Scan for the cell matching the given text and deliver its [X, Y] coordinate at center. 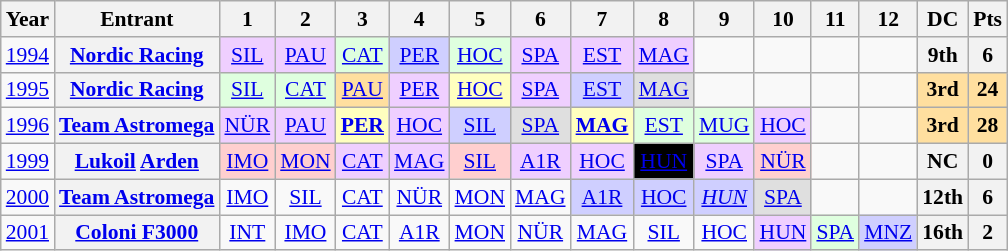
10 [782, 19]
4 [420, 19]
Year [28, 19]
3 [362, 19]
2000 [28, 197]
Entrant [136, 19]
12 [888, 19]
9 [724, 19]
1996 [28, 126]
MUG [724, 126]
16th [942, 233]
INT [247, 233]
5 [480, 19]
2001 [28, 233]
1 [247, 19]
Coloni F3000 [136, 233]
Pts [988, 19]
0 [988, 162]
1999 [28, 162]
Lukoil Arden [136, 162]
9th [942, 55]
DC [942, 19]
8 [664, 19]
12th [942, 197]
1994 [28, 55]
28 [988, 126]
1995 [28, 90]
24 [988, 90]
11 [835, 19]
MNZ [888, 233]
NC [942, 162]
7 [602, 19]
